Determine the (X, Y) coordinate at the center of the cell enclosing the given text.  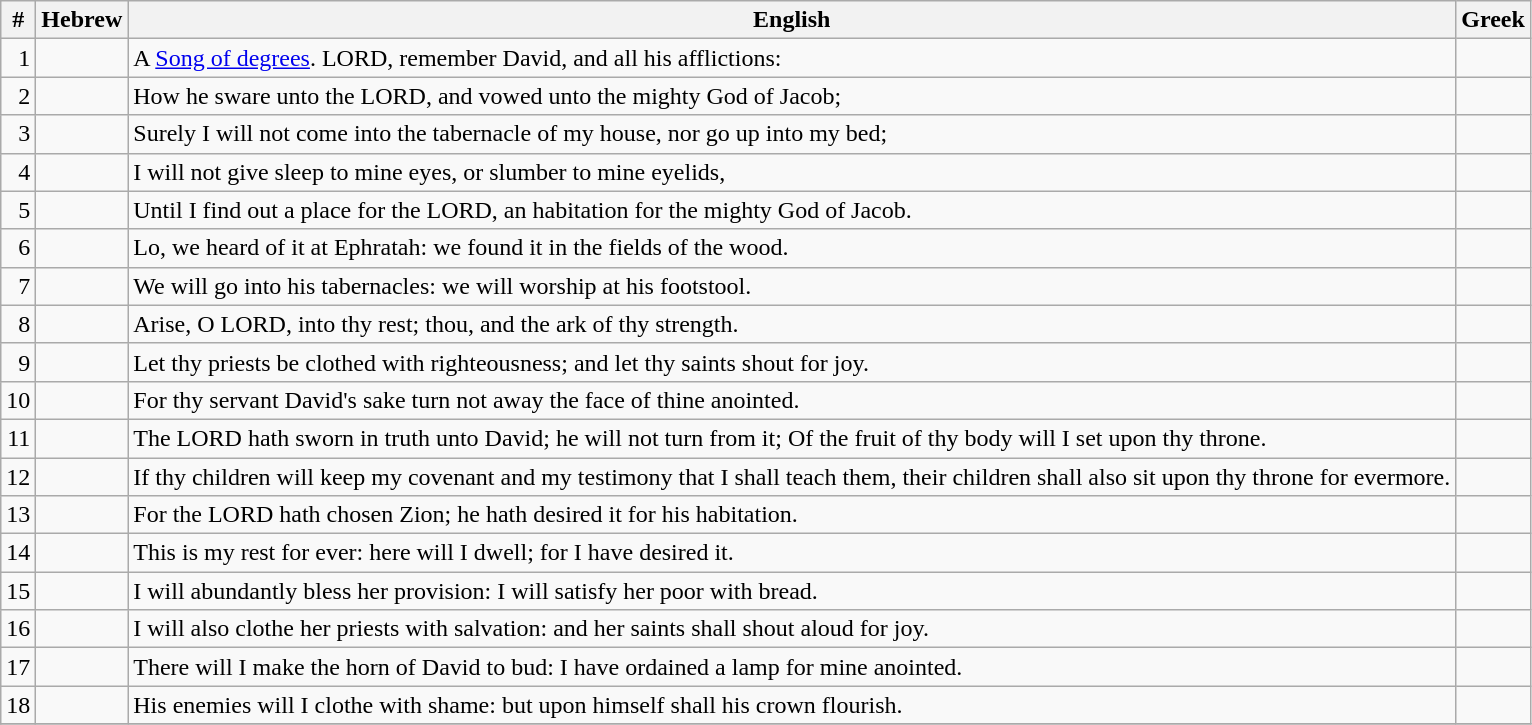
13 (18, 515)
A Song of degrees. LORD, remember David, and all his afflictions: (792, 58)
Arise, O LORD, into thy rest; thou, and the ark of thy strength. (792, 324)
Hebrew (82, 20)
Surely I will not come into the tabernacle of my house, nor go up into my bed; (792, 134)
The LORD hath sworn in truth unto David; he will not turn from it; Of the fruit of thy body will I set upon thy throne. (792, 438)
English (792, 20)
Let thy priests be clothed with righteousness; and let thy saints shout for joy. (792, 362)
8 (18, 324)
17 (18, 667)
If thy children will keep my covenant and my testimony that I shall teach them, their children shall also sit upon thy throne for evermore. (792, 477)
4 (18, 172)
I will abundantly bless her provision: I will satisfy her poor with bread. (792, 591)
15 (18, 591)
I will also clothe her priests with salvation: and her saints shall shout aloud for joy. (792, 629)
Greek (1494, 20)
5 (18, 210)
Until I find out a place for the LORD, an habitation for the mighty God of Jacob. (792, 210)
16 (18, 629)
10 (18, 400)
1 (18, 58)
I will not give sleep to mine eyes, or slumber to mine eyelids, (792, 172)
Lo, we heard of it at Ephratah: we found it in the fields of the wood. (792, 248)
For thy servant David's sake turn not away the face of thine anointed. (792, 400)
18 (18, 705)
His enemies will I clothe with shame: but upon himself shall his crown flourish. (792, 705)
For the LORD hath chosen Zion; he hath desired it for his habitation. (792, 515)
7 (18, 286)
# (18, 20)
12 (18, 477)
How he sware unto the LORD, and vowed unto the mighty God of Jacob; (792, 96)
11 (18, 438)
2 (18, 96)
9 (18, 362)
This is my rest for ever: here will I dwell; for I have desired it. (792, 553)
There will I make the horn of David to bud: I have ordained a lamp for mine anointed. (792, 667)
14 (18, 553)
3 (18, 134)
6 (18, 248)
We will go into his tabernacles: we will worship at his footstool. (792, 286)
